Provide the [x, y] coordinate of the cell's center where the given text is located.  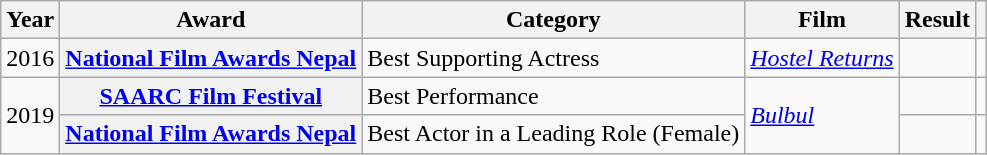
Bulbul [822, 115]
SAARC Film Festival [211, 96]
Film [822, 20]
Hostel Returns [822, 58]
Best Performance [554, 96]
Category [554, 20]
2019 [30, 115]
Award [211, 20]
2016 [30, 58]
Best Supporting Actress [554, 58]
Result [937, 20]
Best Actor in a Leading Role (Female) [554, 134]
Year [30, 20]
